Locate the cell with the specified text and output its [x, y] center coordinate. 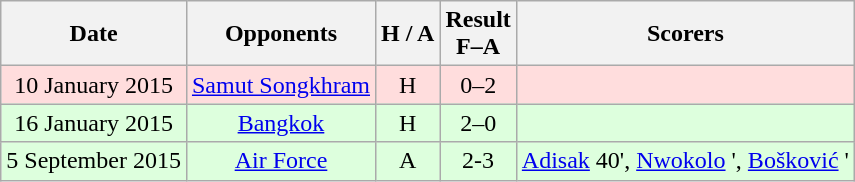
Samut Songkhram [280, 85]
Opponents [280, 34]
A [408, 161]
0–2 [478, 85]
Date [94, 34]
16 January 2015 [94, 123]
H / A [408, 34]
5 September 2015 [94, 161]
Scorers [685, 34]
10 January 2015 [94, 85]
ResultF–A [478, 34]
2–0 [478, 123]
Bangkok [280, 123]
Air Force [280, 161]
2-3 [478, 161]
Adisak 40', Nwokolo ', Bošković ' [685, 161]
